Pinpoint the cell where the given text exists, returning its (x, y) midpoint coordinate. 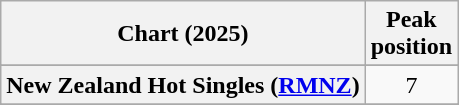
New Zealand Hot Singles (RMNZ) (183, 85)
Peakposition (411, 34)
7 (411, 85)
Chart (2025) (183, 34)
